Output the (X, Y) coordinate of the center of the cell containing the given text.  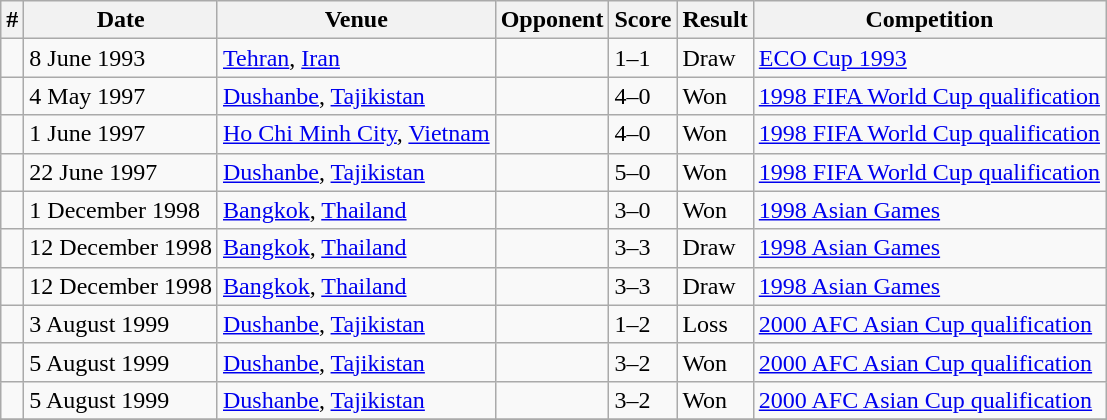
3–0 (643, 210)
Venue (356, 20)
Tehran, Iran (356, 58)
ECO Cup 1993 (929, 58)
1–2 (643, 324)
22 June 1997 (121, 172)
Loss (715, 324)
Date (121, 20)
1 December 1998 (121, 210)
5–0 (643, 172)
3 August 1999 (121, 324)
1 June 1997 (121, 134)
Competition (929, 20)
Opponent (552, 20)
# (12, 20)
4 May 1997 (121, 96)
Ho Chi Minh City, Vietnam (356, 134)
1–1 (643, 58)
Score (643, 20)
Result (715, 20)
8 June 1993 (121, 58)
